Provide the (x, y) coordinate of the cell's center where the given text is located.  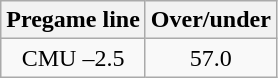
Over/under (210, 20)
CMU –2.5 (74, 58)
57.0 (210, 58)
Pregame line (74, 20)
